Determine the [X, Y] coordinate at the center of the cell enclosing the given text.  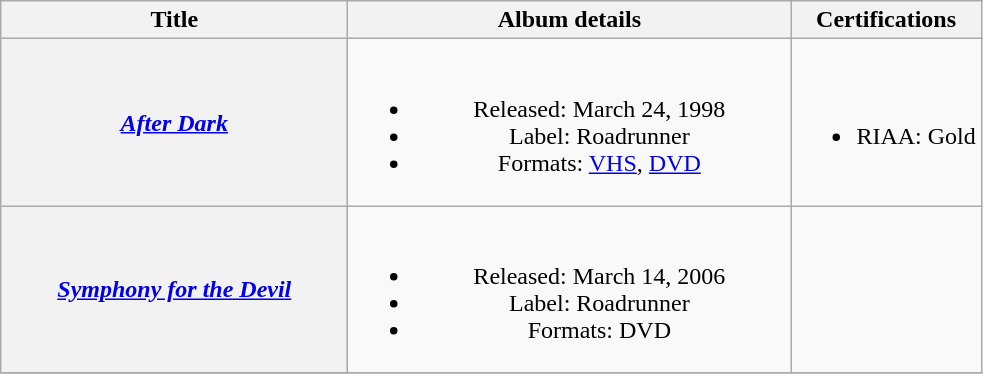
Certifications [886, 20]
Symphony for the Devil [174, 290]
Released: March 24, 1998Label: RoadrunnerFormats: VHS, DVD [570, 122]
Released: March 14, 2006Label: RoadrunnerFormats: DVD [570, 290]
RIAA: Gold [886, 122]
After Dark [174, 122]
Title [174, 20]
Album details [570, 20]
